Return the (x, y) coordinate for the center point of the cell that contains the specified text.  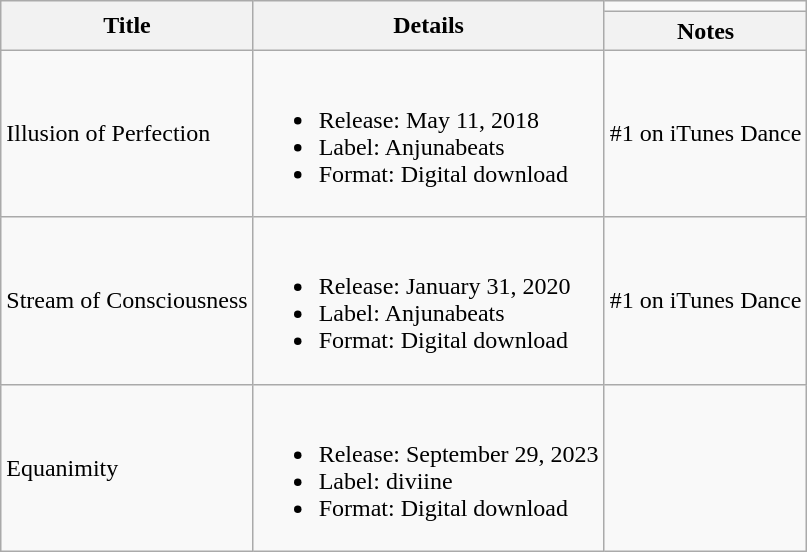
Release: September 29, 2023Label: diviineFormat: Digital download (428, 468)
Title (127, 26)
Illusion of Perfection (127, 134)
Stream of Consciousness (127, 300)
Release: May 11, 2018Label: AnjunabeatsFormat: Digital download (428, 134)
Details (428, 26)
Equanimity (127, 468)
Notes (706, 31)
Release: January 31, 2020Label: AnjunabeatsFormat: Digital download (428, 300)
